Scan for the cell matching the given text and deliver its (x, y) coordinate at center. 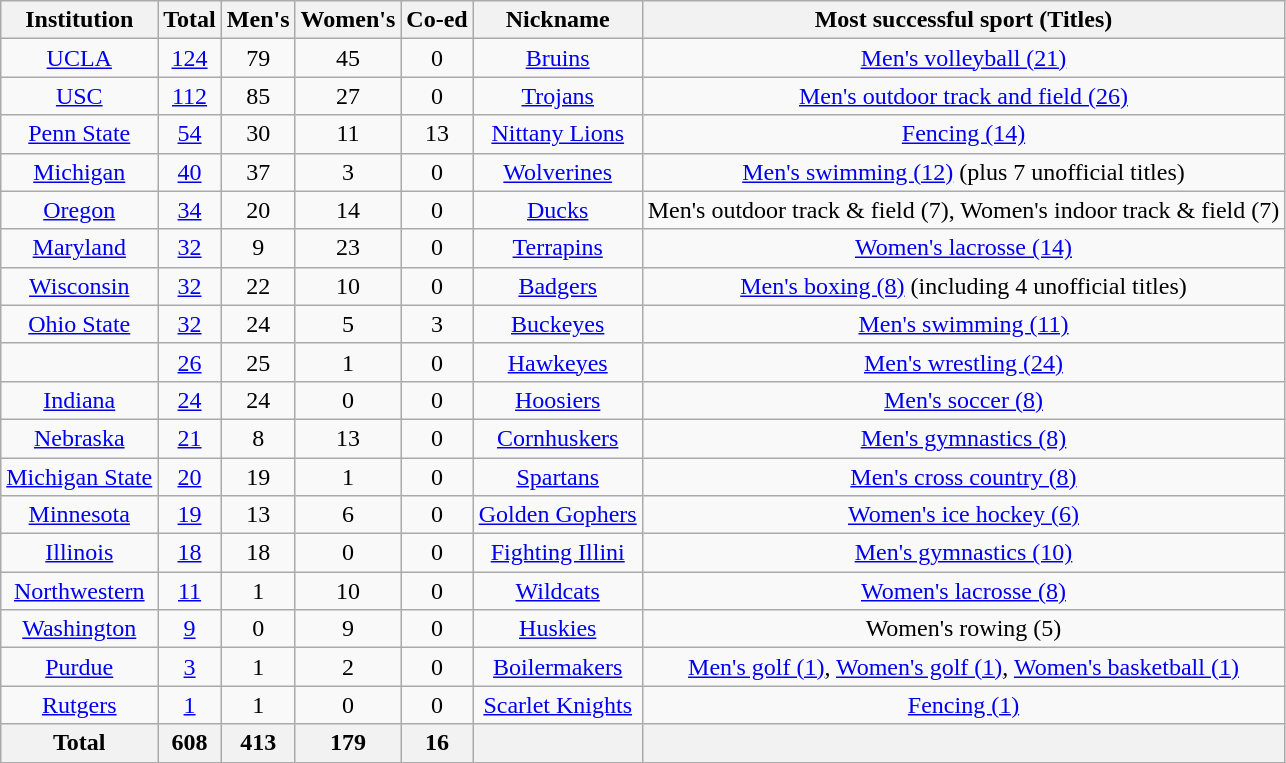
124 (190, 58)
Hoosiers (558, 400)
Men's outdoor track and field (26) (964, 96)
Spartans (558, 477)
Men's (258, 20)
Women's rowing (5) (964, 629)
Men's boxing (8) (including 4 unofficial titles) (964, 286)
Wildcats (558, 591)
Men's outdoor track & field (7), Women's indoor track & field (7) (964, 210)
Men's gymnastics (10) (964, 553)
40 (190, 172)
Men's wrestling (24) (964, 362)
UCLA (80, 58)
112 (190, 96)
Trojans (558, 96)
179 (348, 743)
5 (348, 324)
Badgers (558, 286)
6 (348, 515)
Scarlet Knights (558, 705)
Wisconsin (80, 286)
Nittany Lions (558, 134)
Men's cross country (8) (964, 477)
Co-ed (437, 20)
413 (258, 743)
Hawkeyes (558, 362)
Terrapins (558, 248)
85 (258, 96)
30 (258, 134)
Women's lacrosse (8) (964, 591)
Men's swimming (12) (plus 7 unofficial titles) (964, 172)
608 (190, 743)
Men's soccer (8) (964, 400)
Men's golf (1), Women's golf (1), Women's basketball (1) (964, 667)
14 (348, 210)
54 (190, 134)
Most successful sport (Titles) (964, 20)
79 (258, 58)
2 (348, 667)
8 (258, 438)
Northwestern (80, 591)
Nickname (558, 20)
23 (348, 248)
Men's swimming (11) (964, 324)
Men's gymnastics (8) (964, 438)
16 (437, 743)
Women's lacrosse (14) (964, 248)
27 (348, 96)
26 (190, 362)
Men's volleyball (21) (964, 58)
Maryland (80, 248)
22 (258, 286)
Nebraska (80, 438)
Michigan State (80, 477)
Washington (80, 629)
USC (80, 96)
Ohio State (80, 324)
25 (258, 362)
Michigan (80, 172)
37 (258, 172)
Buckeyes (558, 324)
Purdue (80, 667)
Wolverines (558, 172)
Oregon (80, 210)
Fencing (14) (964, 134)
Women's ice hockey (6) (964, 515)
Huskies (558, 629)
Women's (348, 20)
Golden Gophers (558, 515)
Fencing (1) (964, 705)
Ducks (558, 210)
Minnesota (80, 515)
Illinois (80, 553)
Penn State (80, 134)
Bruins (558, 58)
Rutgers (80, 705)
Cornhuskers (558, 438)
34 (190, 210)
Fighting Illini (558, 553)
21 (190, 438)
45 (348, 58)
Boilermakers (558, 667)
Institution (80, 20)
Indiana (80, 400)
